Identify which cell holds the provided text, then report its [x, y] central coordinate. 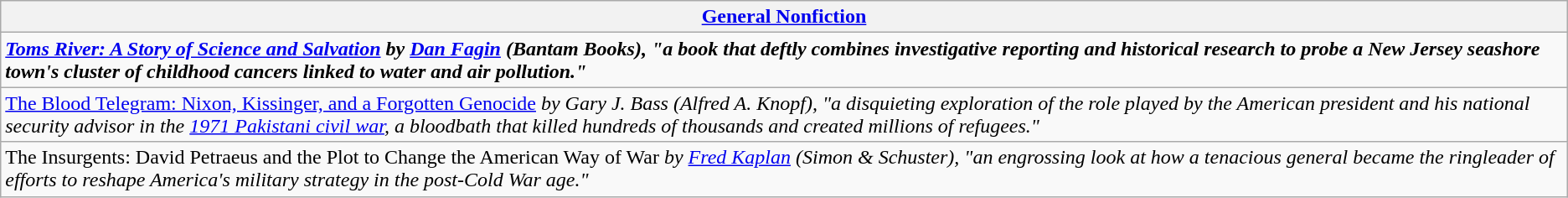
General Nonfiction [784, 17]
